Return the (X, Y) coordinate for the center point of the cell that contains the specified text.  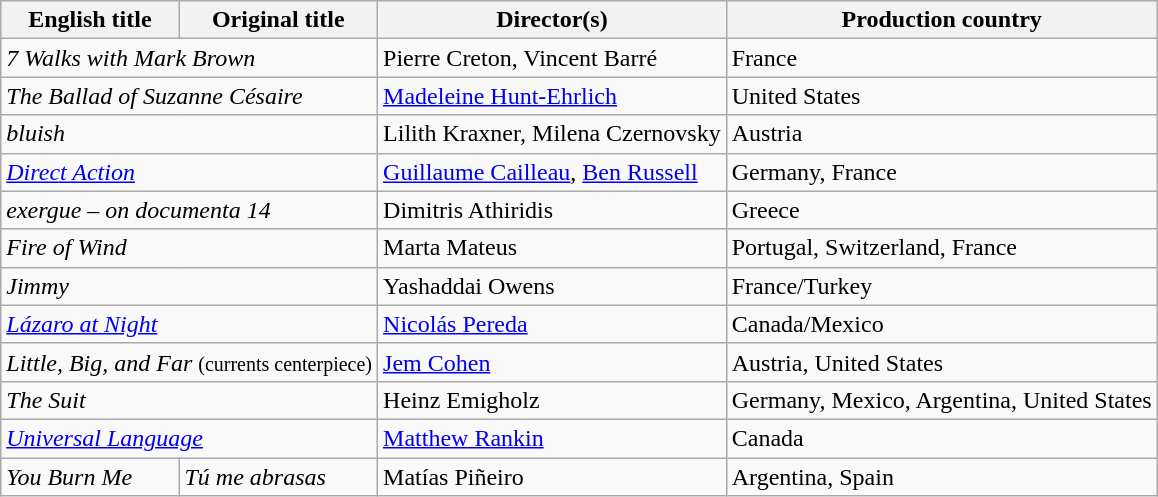
Pierre Creton, Vincent Barré (552, 58)
You Burn Me (90, 477)
Dimitris Athiridis (552, 210)
bluish (190, 134)
Greece (942, 210)
Madeleine Hunt-Ehrlich (552, 96)
Tú me abrasas (278, 477)
Portugal, Switzerland, France (942, 248)
Matthew Rankin (552, 438)
Original title (278, 20)
Germany, Mexico, Argentina, United States (942, 400)
Universal Language (190, 438)
exergue – on documenta 14 (190, 210)
Yashaddai Owens (552, 286)
Direct Action (190, 172)
Lilith Kraxner, Milena Czernovsky (552, 134)
Germany, France (942, 172)
Director(s) (552, 20)
Canada/Mexico (942, 324)
Fire of Wind (190, 248)
Austria, United States (942, 362)
Matías Piñeiro (552, 477)
Little, Big, and Far (currents centerpiece) (190, 362)
France (942, 58)
Production country (942, 20)
Canada (942, 438)
The Ballad of Suzanne Césaire (190, 96)
Heinz Emigholz (552, 400)
France/Turkey (942, 286)
Nicolás Pereda (552, 324)
United States (942, 96)
Marta Mateus (552, 248)
Jem Cohen (552, 362)
Lázaro at Night (190, 324)
The Suit (190, 400)
Guillaume Cailleau, Ben Russell (552, 172)
Argentina, Spain (942, 477)
English title (90, 20)
Austria (942, 134)
Jimmy (190, 286)
7 Walks with Mark Brown (190, 58)
